Determine the (x, y) coordinate at the center of the cell enclosing the given text.  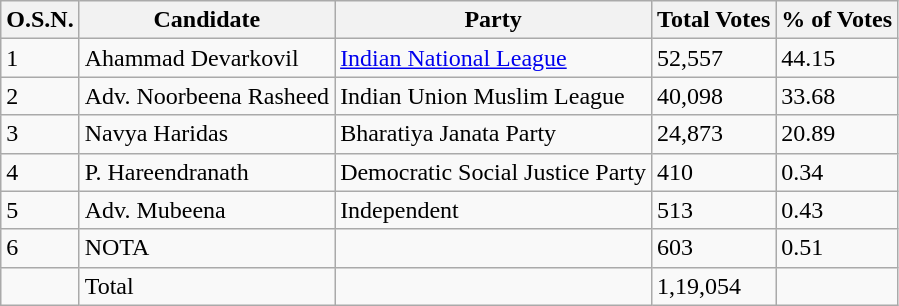
Total Votes (714, 20)
Adv. Noorbeena Rasheed (206, 96)
Ahammad Devarkovil (206, 58)
4 (40, 172)
44.15 (837, 58)
33.68 (837, 96)
NOTA (206, 248)
6 (40, 248)
Candidate (206, 20)
24,873 (714, 134)
3 (40, 134)
Party (494, 20)
O.S.N. (40, 20)
40,098 (714, 96)
0.51 (837, 248)
Bharatiya Janata Party (494, 134)
Independent (494, 210)
603 (714, 248)
% of Votes (837, 20)
20.89 (837, 134)
Adv. Mubeena (206, 210)
Navya Haridas (206, 134)
Indian National League (494, 58)
Indian Union Muslim League (494, 96)
Total (206, 286)
P. Hareendranath (206, 172)
410 (714, 172)
513 (714, 210)
5 (40, 210)
52,557 (714, 58)
1,19,054 (714, 286)
1 (40, 58)
2 (40, 96)
0.34 (837, 172)
Democratic Social Justice Party (494, 172)
0.43 (837, 210)
